Find where the given text appears and provide that cell's center as [X, Y] coordinate. 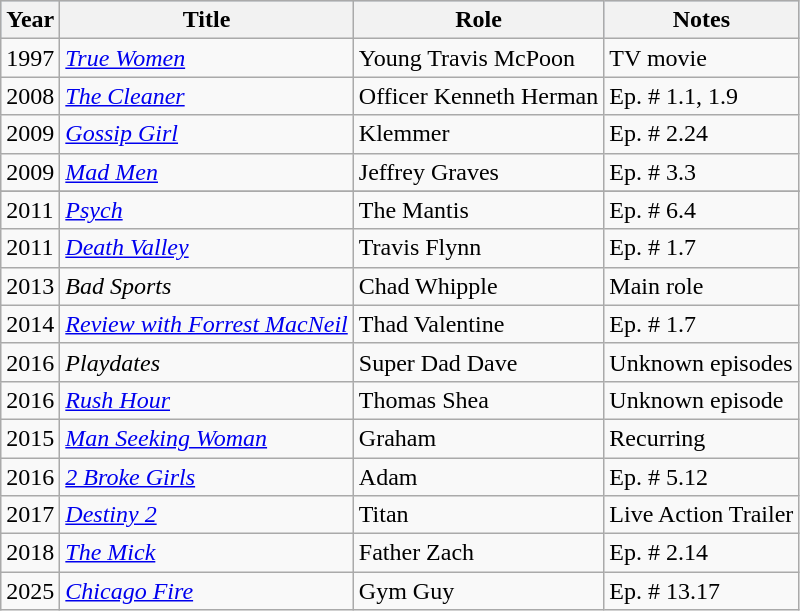
2017 [30, 515]
Review with Forrest MacNeil [206, 324]
2025 [30, 591]
2018 [30, 553]
TV movie [702, 58]
Notes [702, 20]
Adam [478, 477]
Ep. # 13.17 [702, 591]
Ep. # 2.24 [702, 134]
Officer Kenneth Herman [478, 96]
2013 [30, 286]
Chad Whipple [478, 286]
Thad Valentine [478, 324]
Death Valley [206, 248]
Titan [478, 515]
The Mantis [478, 210]
Gym Guy [478, 591]
Unknown episodes [702, 362]
Live Action Trailer [702, 515]
Title [206, 20]
2015 [30, 438]
Klemmer [478, 134]
Psych [206, 210]
1997 [30, 58]
Ep. # 3.3 [702, 172]
Jeffrey Graves [478, 172]
Young Travis McPoon [478, 58]
Graham [478, 438]
Playdates [206, 362]
Chicago Fire [206, 591]
Ep. # 5.12 [702, 477]
Main role [702, 286]
Rush Hour [206, 400]
2008 [30, 96]
The Cleaner [206, 96]
Ep. # 1.1, 1.9 [702, 96]
True Women [206, 58]
Recurring [702, 438]
The Mick [206, 553]
Gossip Girl [206, 134]
Destiny 2 [206, 515]
Super Dad Dave [478, 362]
2 Broke Girls [206, 477]
Ep. # 2.14 [702, 553]
Ep. # 6.4 [702, 210]
2014 [30, 324]
Unknown episode [702, 400]
Man Seeking Woman [206, 438]
Year [30, 20]
Role [478, 20]
Bad Sports [206, 286]
Father Zach [478, 553]
Mad Men [206, 172]
Travis Flynn [478, 248]
Thomas Shea [478, 400]
